Extract the (x, y) coordinate from the center of the cell holding the provided text.  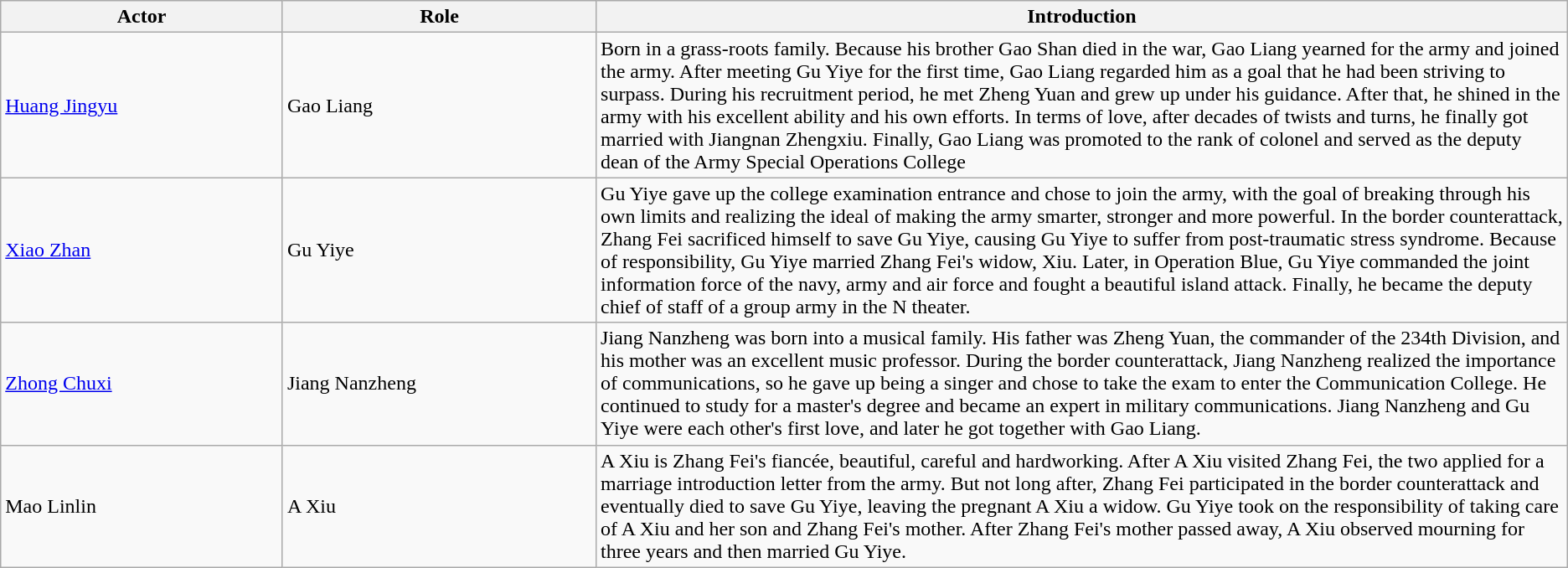
Xiao Zhan (142, 250)
A Xiu (439, 506)
Huang Jingyu (142, 106)
Role (439, 17)
Actor (142, 17)
Gu Yiye (439, 250)
Mao Linlin (142, 506)
Introduction (1082, 17)
Jiang Nanzheng (439, 384)
Zhong Chuxi (142, 384)
Gao Liang (439, 106)
